Provide the [x, y] coordinate of the cell's center where the given text is located.  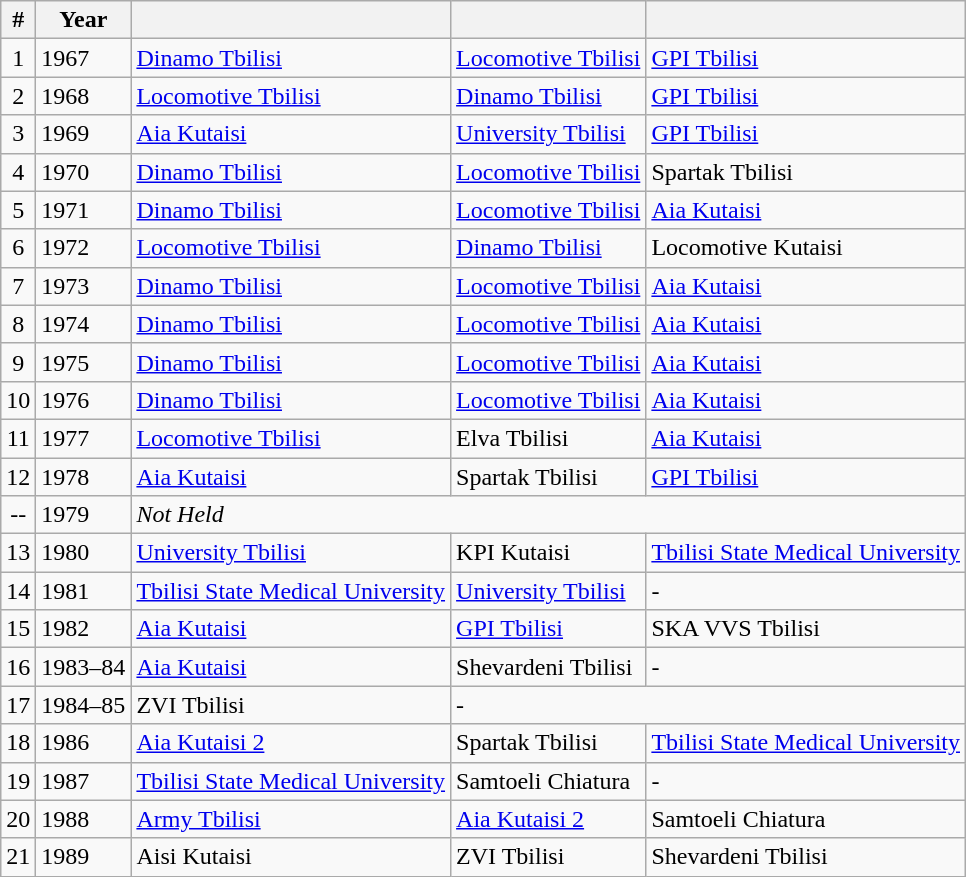
1982 [84, 629]
1976 [84, 400]
20 [18, 819]
Year [84, 20]
13 [18, 553]
1987 [84, 781]
1975 [84, 362]
# [18, 20]
1978 [84, 477]
2 [18, 96]
1980 [84, 553]
Army Tbilisi [291, 819]
Elva Tbilisi [548, 438]
1984–85 [84, 705]
15 [18, 629]
12 [18, 477]
19 [18, 781]
SKA VVS Tbilisi [806, 629]
5 [18, 210]
7 [18, 286]
16 [18, 667]
1974 [84, 324]
1969 [84, 134]
1986 [84, 743]
1 [18, 58]
21 [18, 857]
11 [18, 438]
KPI Kutaisi [548, 553]
1983–84 [84, 667]
1989 [84, 857]
Not Held [548, 515]
17 [18, 705]
1967 [84, 58]
1977 [84, 438]
1973 [84, 286]
10 [18, 400]
1968 [84, 96]
-- [18, 515]
6 [18, 248]
4 [18, 172]
14 [18, 591]
8 [18, 324]
1971 [84, 210]
1972 [84, 248]
1988 [84, 819]
1981 [84, 591]
1979 [84, 515]
Aisi Kutaisi [291, 857]
18 [18, 743]
Locomotive Kutaisi [806, 248]
9 [18, 362]
1970 [84, 172]
3 [18, 134]
